Determine the [x, y] coordinate at the center of the cell enclosing the given text.  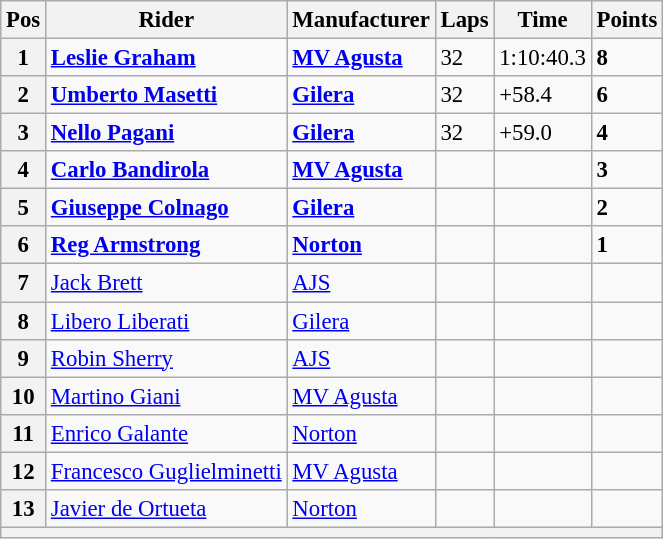
Jack Brett [167, 283]
Pos [24, 20]
Enrico Galante [167, 433]
Nello Pagani [167, 133]
Martino Giani [167, 396]
13 [24, 509]
9 [24, 358]
11 [24, 433]
Francesco Guglielminetti [167, 471]
1:10:40.3 [542, 58]
7 [24, 283]
+59.0 [542, 133]
Laps [464, 20]
Manufacturer [361, 20]
5 [24, 208]
Javier de Ortueta [167, 509]
Carlo Bandirola [167, 170]
Giuseppe Colnago [167, 208]
Libero Liberati [167, 321]
12 [24, 471]
10 [24, 396]
Reg Armstrong [167, 245]
Umberto Masetti [167, 95]
Leslie Graham [167, 58]
Time [542, 20]
Points [626, 20]
Robin Sherry [167, 358]
Rider [167, 20]
+58.4 [542, 95]
